From the cell containing the given text, extract its center point as (X, Y) coordinate. 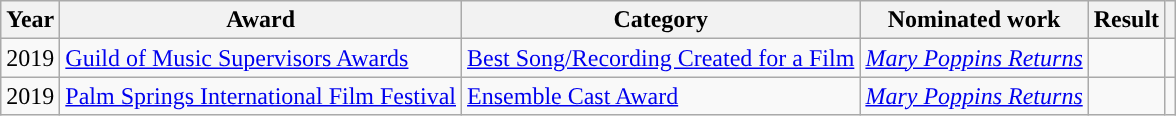
Award (261, 20)
Guild of Music Supervisors Awards (261, 58)
Nominated work (974, 20)
Year (30, 20)
Palm Springs International Film Festival (261, 96)
Ensemble Cast Award (661, 96)
Result (1126, 20)
Best Song/Recording Created for a Film (661, 58)
Category (661, 20)
